Capture the cell that displays the provided text and extract its (x, y) central coordinate. 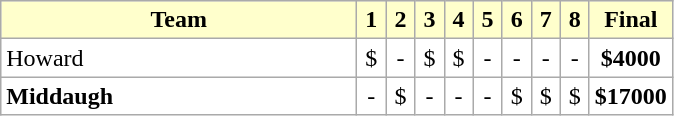
7 (546, 20)
Final (630, 20)
Team (179, 20)
5 (488, 20)
$4000 (630, 58)
6 (516, 20)
1 (372, 20)
2 (400, 20)
4 (458, 20)
Howard (179, 58)
Middaugh (179, 96)
8 (574, 20)
3 (430, 20)
$17000 (630, 96)
